Locate the cell with the specified text and output its [x, y] center coordinate. 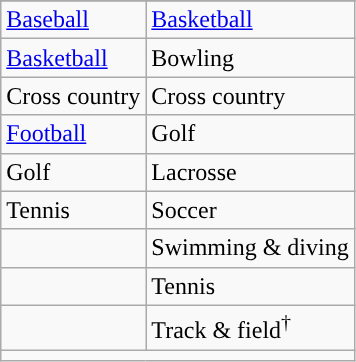
Baseball [74, 20]
Bowling [250, 58]
Soccer [250, 210]
Track & field† [250, 328]
Football [74, 134]
Lacrosse [250, 172]
Swimming & diving [250, 248]
